Detect which cell encompasses the target text, then output its [x, y] center coordinate. 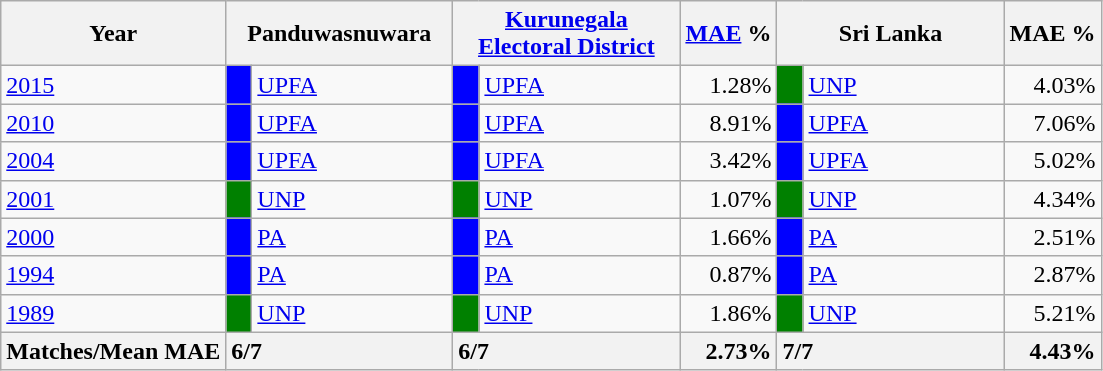
2004 [114, 161]
5.02% [1052, 161]
1994 [114, 275]
Year [114, 34]
1.66% [728, 237]
1.07% [728, 199]
2.51% [1052, 237]
Matches/Mean MAE [114, 351]
4.43% [1052, 351]
3.42% [728, 161]
2010 [114, 123]
2001 [114, 199]
2015 [114, 85]
5.21% [1052, 313]
2.73% [728, 351]
1989 [114, 313]
Sri Lanka [890, 34]
2000 [114, 237]
4.03% [1052, 85]
7.06% [1052, 123]
Panduwasnuwara [340, 34]
0.87% [728, 275]
4.34% [1052, 199]
7/7 [890, 351]
8.91% [728, 123]
1.86% [728, 313]
1.28% [728, 85]
Kurunegala Electoral District [566, 34]
2.87% [1052, 275]
